Identify which cell holds the provided text, then report its [x, y] central coordinate. 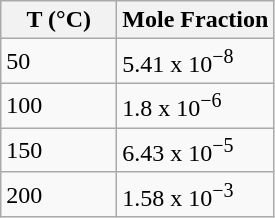
1.58 x 10−3 [196, 194]
200 [59, 194]
6.43 x 10−5 [196, 150]
Mole Fraction [196, 20]
150 [59, 150]
100 [59, 106]
50 [59, 62]
1.8 x 10−6 [196, 106]
5.41 x 10−8 [196, 62]
T (°C) [59, 20]
